Identify which cell holds the provided text, then report its [X, Y] central coordinate. 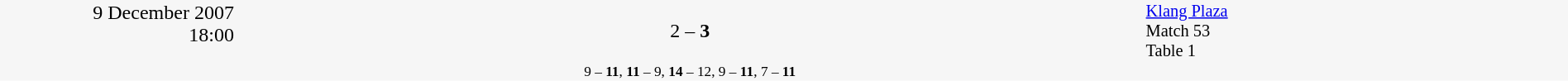
9 December 200718:00 [117, 40]
9 – 11, 11 – 9, 14 – 12, 9 – 11, 7 – 11 [690, 71]
2 – 3 [690, 31]
Klang PlazaMatch 53Table 1 [1356, 31]
